Locate the cell with the specified text and output its (x, y) center coordinate. 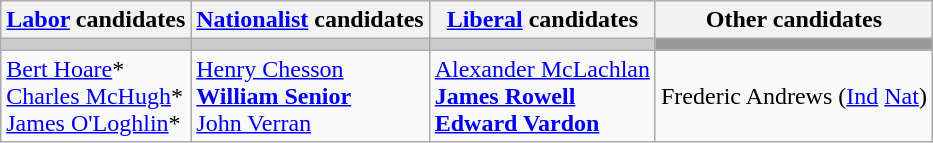
Other candidates (794, 20)
Alexander McLachlanJames RowellEdward Vardon (542, 96)
Bert Hoare*Charles McHugh*James O'Loghlin* (96, 96)
Liberal candidates (542, 20)
Labor candidates (96, 20)
Frederic Andrews (Ind Nat) (794, 96)
Nationalist candidates (310, 20)
Henry ChessonWilliam SeniorJohn Verran (310, 96)
